Determine the [x, y] coordinate at the center of the cell enclosing the given text.  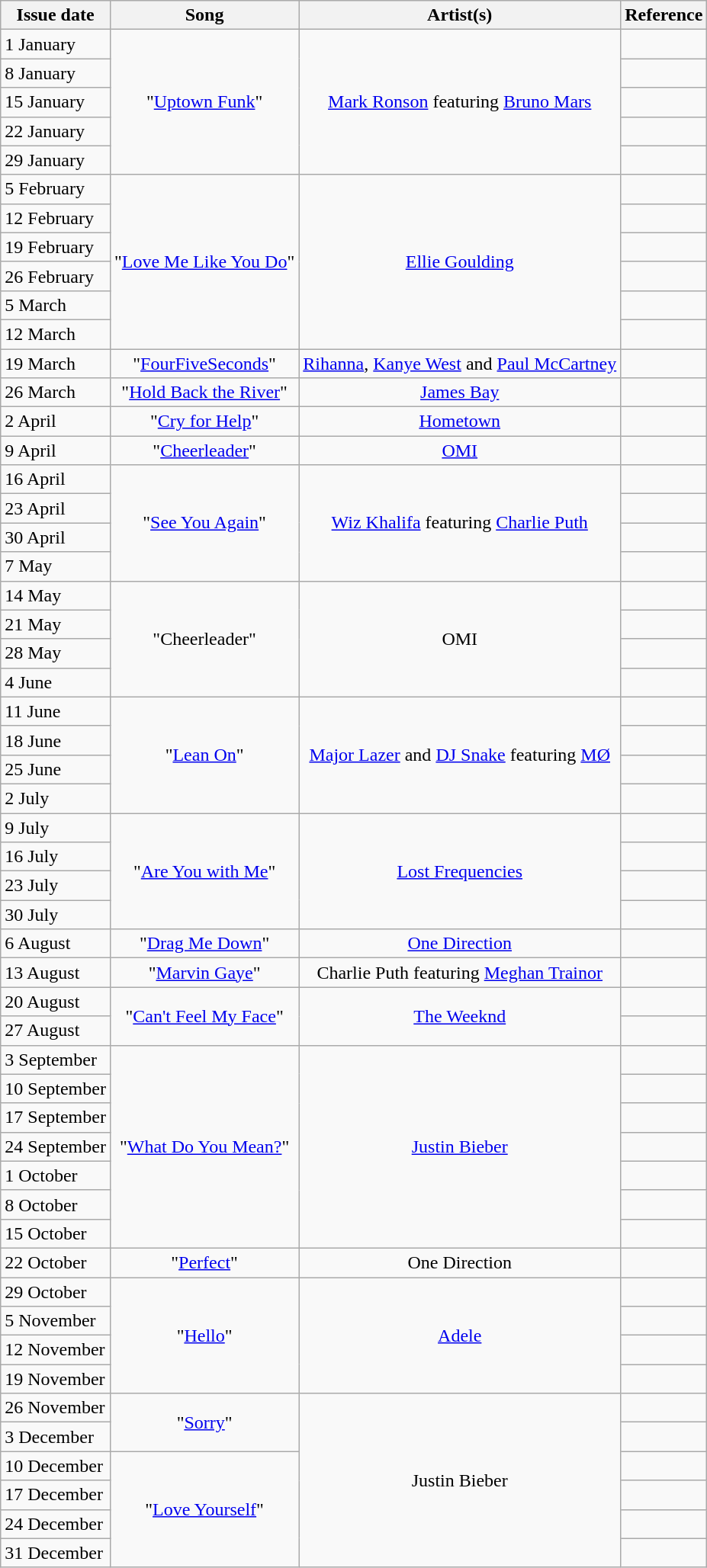
Song [204, 15]
Mark Ronson featuring Bruno Mars [460, 102]
7 May [56, 566]
19 November [56, 1379]
"Drag Me Down" [204, 944]
"Are You with Me" [204, 871]
25 June [56, 769]
Wiz Khalifa featuring Charlie Puth [460, 523]
29 January [56, 160]
22 October [56, 1262]
1 October [56, 1175]
8 January [56, 73]
5 November [56, 1321]
"Lean On" [204, 755]
16 April [56, 479]
17 September [56, 1117]
12 November [56, 1350]
26 February [56, 276]
28 May [56, 653]
"Uptown Funk" [204, 102]
Lost Frequencies [460, 871]
"Cry for Help" [204, 422]
22 January [56, 131]
16 July [56, 857]
26 November [56, 1408]
30 July [56, 915]
19 February [56, 247]
2 July [56, 798]
Hometown [460, 422]
11 June [56, 711]
Rihanna, Kanye West and Paul McCartney [460, 364]
"Hold Back the River" [204, 393]
"Perfect" [204, 1262]
9 July [56, 827]
15 January [56, 102]
"See You Again" [204, 523]
9 April [56, 451]
27 August [56, 1031]
Issue date [56, 15]
17 December [56, 1495]
4 June [56, 682]
5 March [56, 305]
23 April [56, 508]
12 March [56, 334]
5 February [56, 189]
30 April [56, 537]
3 December [56, 1437]
13 August [56, 973]
"What Do You Mean?" [204, 1146]
James Bay [460, 393]
Charlie Puth featuring Meghan Trainor [460, 973]
24 December [56, 1524]
18 June [56, 740]
Artist(s) [460, 15]
"Hello" [204, 1336]
"Can't Feel My Face" [204, 1016]
Reference [664, 15]
1 January [56, 44]
Ellie Goulding [460, 261]
31 December [56, 1553]
21 May [56, 624]
23 July [56, 886]
2 April [56, 422]
"Love Me Like You Do" [204, 261]
10 December [56, 1466]
"Love Yourself" [204, 1509]
6 August [56, 944]
10 September [56, 1089]
14 May [56, 595]
29 October [56, 1292]
12 February [56, 218]
15 October [56, 1233]
8 October [56, 1204]
20 August [56, 1002]
24 September [56, 1146]
"Sorry" [204, 1422]
3 September [56, 1060]
"Marvin Gaye" [204, 973]
The Weeknd [460, 1016]
19 March [56, 364]
Major Lazer and DJ Snake featuring MØ [460, 755]
Adele [460, 1336]
"FourFiveSeconds" [204, 364]
26 March [56, 393]
